Scan for the cell matching the given text and deliver its (x, y) coordinate at center. 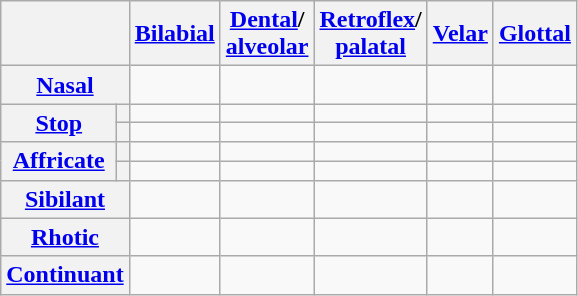
Continuant (65, 275)
Velar (460, 34)
Retroflex/palatal (370, 34)
Nasal (65, 85)
Bilabial (174, 34)
Sibilant (65, 199)
Glottal (534, 34)
Dental/alveolar (267, 34)
Rhotic (65, 237)
Stop (59, 123)
Affricate (59, 161)
